From the cell containing the given text, extract its center point as [X, Y] coordinate. 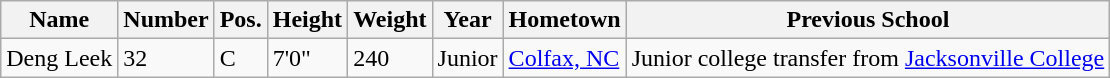
Weight [390, 20]
C [240, 58]
Colfax, NC [564, 58]
Junior college transfer from Jacksonville College [868, 58]
Junior [468, 58]
Hometown [564, 20]
32 [166, 58]
Year [468, 20]
Pos. [240, 20]
Height [307, 20]
Deng Leek [60, 58]
Name [60, 20]
7'0" [307, 58]
Number [166, 20]
Previous School [868, 20]
240 [390, 58]
